Return [x, y] of the center of cell containing provided text 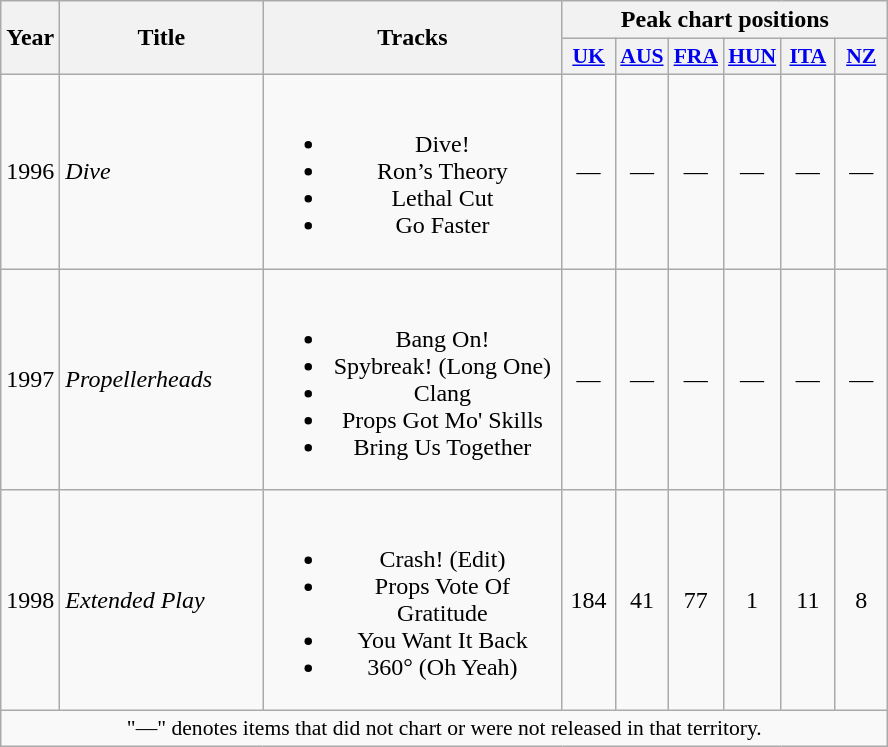
1996 [30, 171]
1 [752, 600]
Year [30, 38]
ITA [808, 57]
77 [696, 600]
NZ [860, 57]
"—" denotes items that did not chart or were not released in that territory. [444, 729]
UK [588, 57]
1998 [30, 600]
Peak chart positions [725, 20]
FRA [696, 57]
Extended Play [162, 600]
11 [808, 600]
1997 [30, 378]
8 [860, 600]
Dive [162, 171]
Dive!Ron’s TheoryLethal CutGo Faster [412, 171]
41 [642, 600]
Tracks [412, 38]
Propellerheads [162, 378]
Crash! (Edit)Props Vote Of GratitudeYou Want It Back360° (Oh Yeah) [412, 600]
HUN [752, 57]
Title [162, 38]
Bang On!Spybreak! (Long One)ClangProps Got Mo' SkillsBring Us Together [412, 378]
184 [588, 600]
AUS [642, 57]
